Capture the cell that displays the provided text and extract its [X, Y] central coordinate. 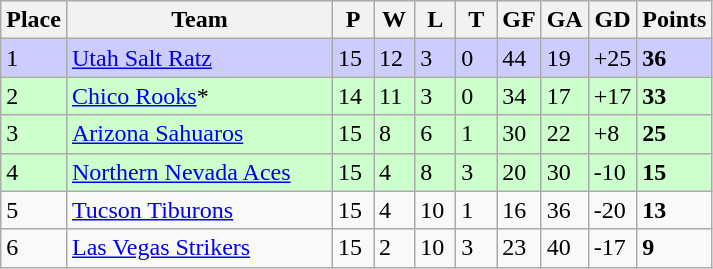
L [436, 20]
23 [519, 248]
20 [519, 172]
5 [34, 210]
+25 [612, 58]
16 [519, 210]
+8 [612, 134]
+17 [612, 96]
Points [674, 20]
P [354, 20]
22 [564, 134]
GF [519, 20]
12 [394, 58]
Place [34, 20]
Chico Rooks* [199, 96]
17 [564, 96]
13 [674, 210]
33 [674, 96]
GA [564, 20]
9 [674, 248]
-20 [612, 210]
W [394, 20]
40 [564, 248]
19 [564, 58]
11 [394, 96]
Utah Salt Ratz [199, 58]
-10 [612, 172]
Northern Nevada Aces [199, 172]
44 [519, 58]
Tucson Tiburons [199, 210]
Team [199, 20]
T [476, 20]
14 [354, 96]
-17 [612, 248]
34 [519, 96]
Arizona Sahuaros [199, 134]
25 [674, 134]
Las Vegas Strikers [199, 248]
GD [612, 20]
